Return [x, y] of the center of cell containing provided text 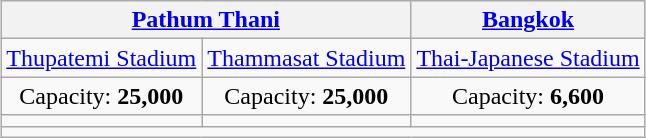
Thammasat Stadium [306, 58]
Capacity: 6,600 [528, 96]
Thupatemi Stadium [102, 58]
Thai-Japanese Stadium [528, 58]
Bangkok [528, 20]
Pathum Thani [206, 20]
